Identify which cell holds the provided text, then report its (x, y) central coordinate. 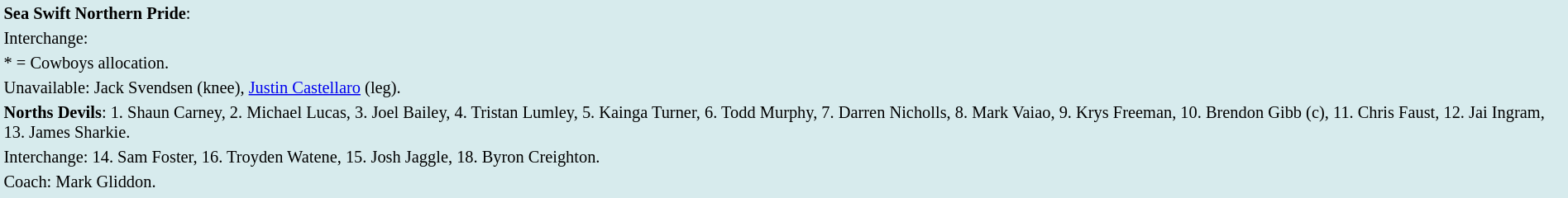
Sea Swift Northern Pride: (784, 13)
Unavailable: Jack Svendsen (knee), Justin Castellaro (leg). (784, 87)
Interchange: 14. Sam Foster, 16. Troyden Watene, 15. Josh Jaggle, 18. Byron Creighton. (784, 157)
Coach: Mark Gliddon. (784, 181)
Interchange: (784, 38)
* = Cowboys allocation. (784, 63)
